Scan for the cell matching the given text and deliver its (x, y) coordinate at center. 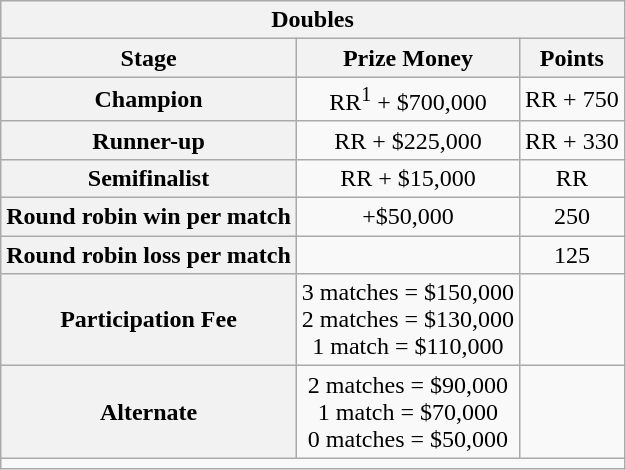
Champion (149, 100)
RR + 330 (572, 140)
Prize Money (408, 58)
2 matches = $90,0001 match = $70,0000 matches = $50,000 (408, 412)
125 (572, 255)
Semifinalist (149, 178)
Participation Fee (149, 320)
Round robin loss per match (149, 255)
3 matches = $150,0002 matches = $130,0001 match = $110,000 (408, 320)
RR + $15,000 (408, 178)
Doubles (312, 20)
RR + $225,000 (408, 140)
RR (572, 178)
RR + 750 (572, 100)
Points (572, 58)
RR1 + $700,000 (408, 100)
Round robin win per match (149, 217)
Alternate (149, 412)
Runner-up (149, 140)
+$50,000 (408, 217)
250 (572, 217)
Stage (149, 58)
